Locate the cell with the specified text and output its (x, y) center coordinate. 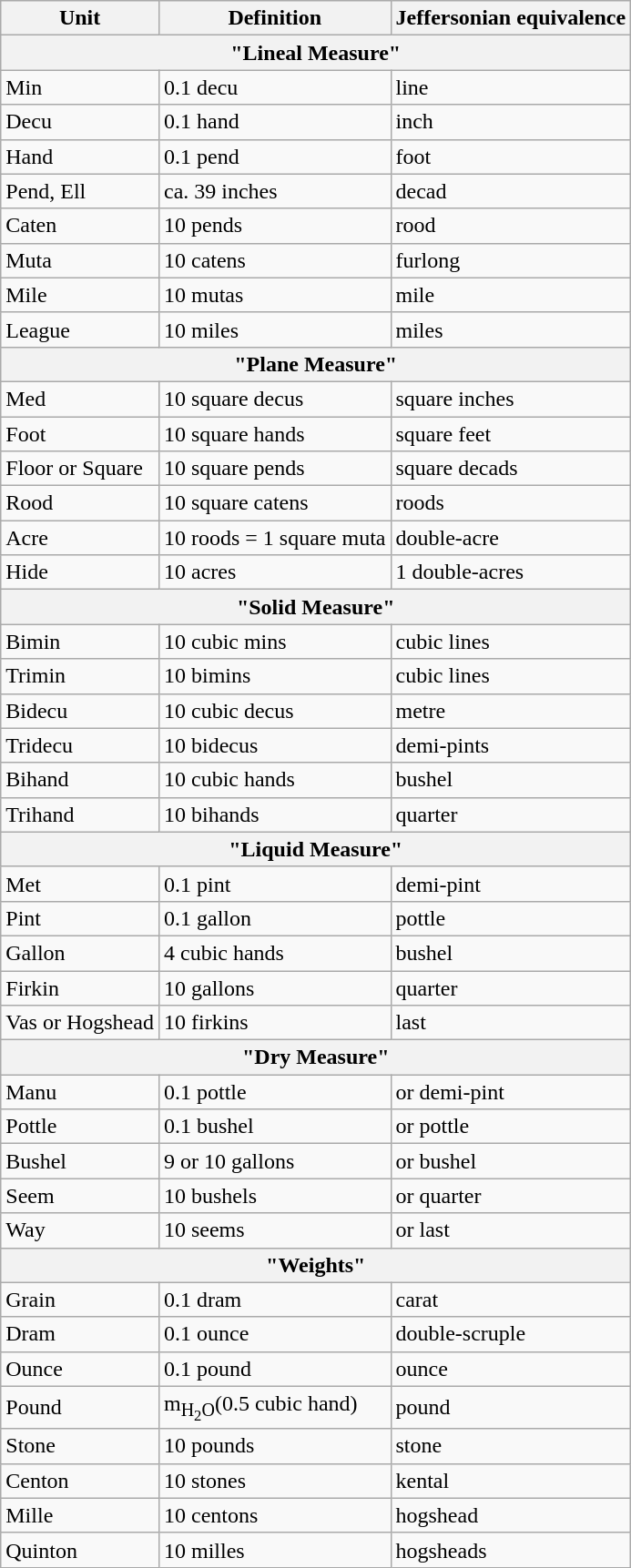
Definition (275, 18)
decad (511, 191)
Med (80, 399)
10 square decus (275, 399)
or bushel (511, 1161)
Bimin (80, 642)
0.1 pound (275, 1369)
or quarter (511, 1196)
Firkin (80, 987)
last (511, 1023)
0.1 gallon (275, 918)
or demi-pint (511, 1092)
or pottle (511, 1127)
10 square catens (275, 503)
4 cubic hands (275, 953)
Decu (80, 122)
10 cubic decus (275, 711)
demi-pints (511, 745)
10 gallons (275, 987)
Met (80, 884)
Way (80, 1230)
Muta (80, 260)
10 firkins (275, 1023)
Grain (80, 1300)
Seem (80, 1196)
Floor or Square (80, 469)
Mile (80, 295)
ounce (511, 1369)
hogshead (511, 1515)
10 bidecus (275, 745)
Foot (80, 434)
"Lineal Measure" (316, 53)
Rood (80, 503)
0.1 ounce (275, 1334)
demi-pint (511, 884)
10 pounds (275, 1446)
Quinton (80, 1550)
Dram (80, 1334)
double-scruple (511, 1334)
metre (511, 711)
pottle (511, 918)
10 seems (275, 1230)
Acre (80, 538)
Pound (80, 1407)
rood (511, 226)
kental (511, 1481)
Gallon (80, 953)
0.1 pint (275, 884)
10 pends (275, 226)
Trimin (80, 676)
Centon (80, 1481)
or last (511, 1230)
10 stones (275, 1481)
Bushel (80, 1161)
hogsheads (511, 1550)
double-acre (511, 538)
1 double-acres (511, 572)
Bidecu (80, 711)
Vas or Hogshead (80, 1023)
10 mutas (275, 295)
0.1 dram (275, 1300)
miles (511, 329)
Bihand (80, 780)
foot (511, 157)
Trihand (80, 814)
Manu (80, 1092)
"Weights" (316, 1265)
mH2O(0.5 cubic hand) (275, 1407)
"Liquid Measure" (316, 849)
Pottle (80, 1127)
Hand (80, 157)
"Plane Measure" (316, 364)
10 cubic mins (275, 642)
Tridecu (80, 745)
Unit (80, 18)
10 cubic hands (275, 780)
furlong (511, 260)
"Solid Measure" (316, 607)
mile (511, 295)
Mille (80, 1515)
square feet (511, 434)
9 or 10 gallons (275, 1161)
0.1 pottle (275, 1092)
10 square hands (275, 434)
Stone (80, 1446)
Hide (80, 572)
"Dry Measure" (316, 1057)
0.1 hand (275, 122)
10 bihands (275, 814)
0.1 bushel (275, 1127)
10 centons (275, 1515)
10 bushels (275, 1196)
inch (511, 122)
0.1 decu (275, 87)
line (511, 87)
ca. 39 inches (275, 191)
10 milles (275, 1550)
Pend, Ell (80, 191)
10 roods = 1 square muta (275, 538)
Jeffersonian equivalence (511, 18)
stone (511, 1446)
10 acres (275, 572)
Ounce (80, 1369)
pound (511, 1407)
10 square pends (275, 469)
0.1 pend (275, 157)
carat (511, 1300)
Caten (80, 226)
Pint (80, 918)
10 catens (275, 260)
square inches (511, 399)
10 bimins (275, 676)
League (80, 329)
Min (80, 87)
10 miles (275, 329)
square decads (511, 469)
roods (511, 503)
